Return the [X, Y] coordinate for the center point of the cell that contains the specified text.  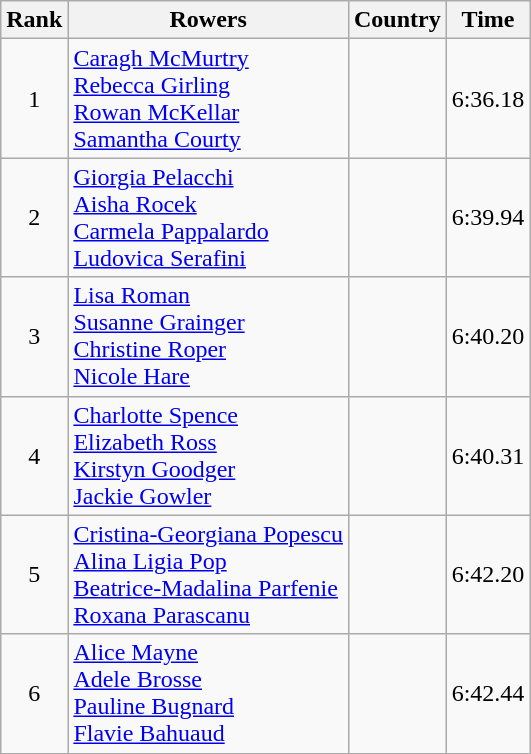
6:40.31 [488, 456]
Giorgia PelacchiAisha RocekCarmela PappalardoLudovica Serafini [208, 218]
2 [34, 218]
Lisa RomanSusanne GraingerChristine RoperNicole Hare [208, 336]
Country [397, 20]
Caragh McMurtryRebecca GirlingRowan McKellarSamantha Courty [208, 98]
6:42.44 [488, 694]
Time [488, 20]
1 [34, 98]
3 [34, 336]
6:39.94 [488, 218]
6 [34, 694]
4 [34, 456]
6:42.20 [488, 574]
Rowers [208, 20]
Charlotte SpenceElizabeth RossKirstyn GoodgerJackie Gowler [208, 456]
6:40.20 [488, 336]
Rank [34, 20]
5 [34, 574]
6:36.18 [488, 98]
Alice MayneAdele BrossePauline BugnardFlavie Bahuaud [208, 694]
Cristina-Georgiana PopescuAlina Ligia PopBeatrice-Madalina ParfenieRoxana Parascanu [208, 574]
